Pinpoint the cell where the given text exists, returning its (x, y) midpoint coordinate. 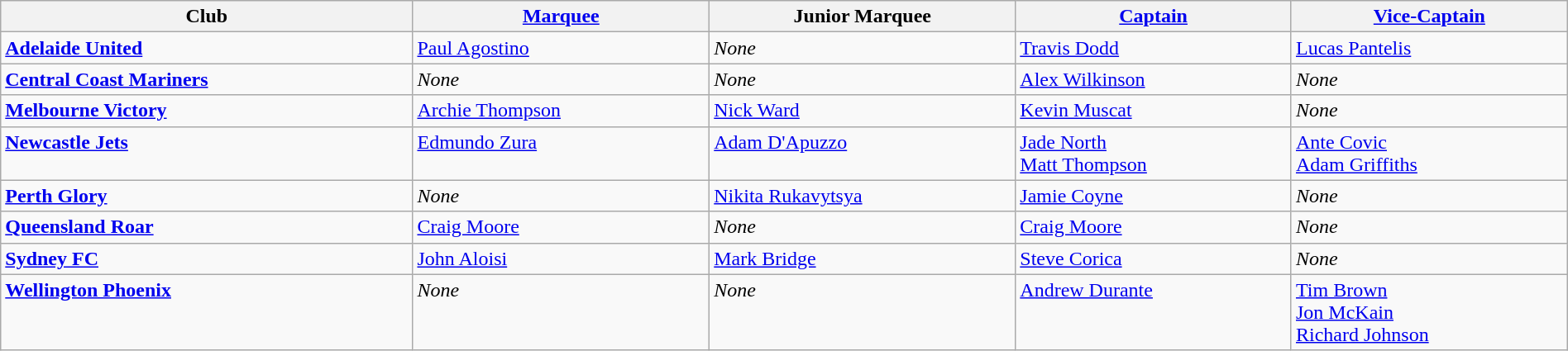
Melbourne Victory (207, 111)
Sydney FC (207, 259)
Ante Covic Adam Griffiths (1429, 154)
Nikita Rukavytsya (863, 196)
Mark Bridge (863, 259)
Lucas Pantelis (1429, 48)
Adam D'Apuzzo (863, 154)
Club (207, 17)
Central Coast Mariners (207, 79)
Marquee (561, 17)
Jade North Matt Thompson (1154, 154)
Nick Ward (863, 111)
Captain (1154, 17)
Junior Marquee (863, 17)
Vice-Captain (1429, 17)
Jamie Coyne (1154, 196)
Wellington Phoenix (207, 312)
John Aloisi (561, 259)
Tim Brown Jon McKain Richard Johnson (1429, 312)
Newcastle Jets (207, 154)
Andrew Durante (1154, 312)
Adelaide United (207, 48)
Queensland Roar (207, 227)
Archie Thompson (561, 111)
Kevin Muscat (1154, 111)
Alex Wilkinson (1154, 79)
Edmundo Zura (561, 154)
Perth Glory (207, 196)
Steve Corica (1154, 259)
Travis Dodd (1154, 48)
Paul Agostino (561, 48)
